Return [x, y] of the center of cell containing provided text 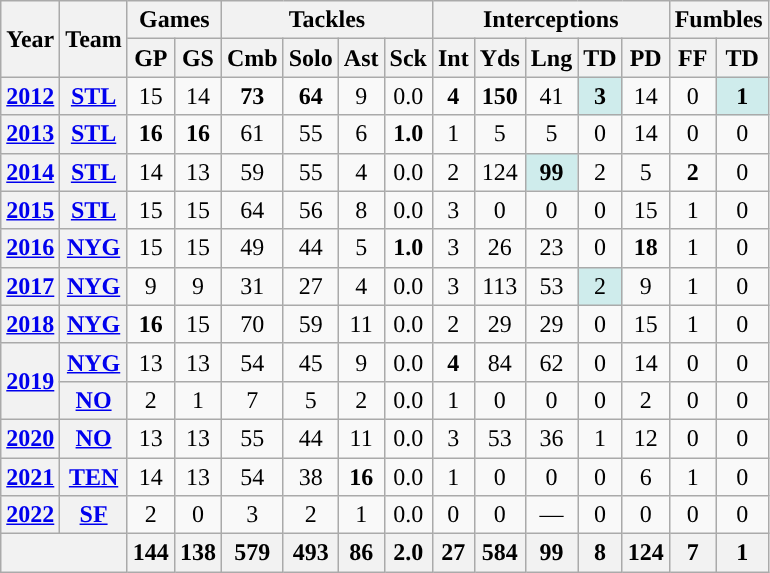
2019 [30, 381]
113 [500, 286]
56 [310, 210]
Interceptions [550, 20]
PD [646, 58]
86 [361, 553]
Yds [500, 58]
Lng [551, 58]
62 [551, 362]
493 [310, 553]
23 [551, 248]
2015 [30, 210]
2022 [30, 515]
GP [150, 58]
70 [252, 324]
49 [252, 248]
Fumbles [718, 20]
2012 [30, 96]
GS [198, 58]
138 [198, 553]
73 [252, 96]
2014 [30, 172]
12 [646, 438]
2013 [30, 134]
— [551, 515]
2021 [30, 477]
Team [94, 39]
18 [646, 248]
579 [252, 553]
2020 [30, 438]
Tackles [326, 20]
Cmb [252, 58]
Int [453, 58]
61 [252, 134]
26 [500, 248]
Sck [408, 58]
84 [500, 362]
2.0 [408, 553]
31 [252, 286]
41 [551, 96]
144 [150, 553]
SF [94, 515]
FF [692, 58]
36 [551, 438]
Games [174, 20]
Year [30, 39]
Solo [310, 58]
Ast [361, 58]
150 [500, 96]
2016 [30, 248]
45 [310, 362]
TEN [94, 477]
2017 [30, 286]
38 [310, 477]
2018 [30, 324]
584 [500, 553]
